Extract the (X, Y) coordinate from the center of the cell holding the provided text.  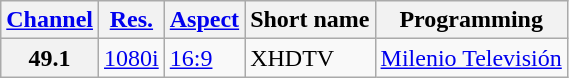
Channel (50, 20)
Aspect (204, 20)
Milenio Televisión (471, 58)
16:9 (204, 58)
49.1 (50, 58)
XHDTV (310, 58)
1080i (132, 58)
Short name (310, 20)
Programming (471, 20)
Res. (132, 20)
